Detect which cell encompasses the target text, then output its (X, Y) center coordinate. 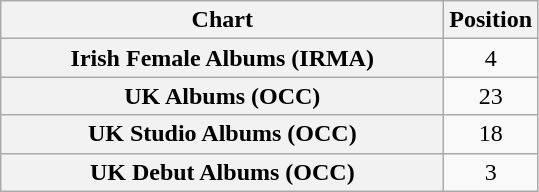
3 (491, 172)
Chart (222, 20)
UK Debut Albums (OCC) (222, 172)
Irish Female Albums (IRMA) (222, 58)
UK Studio Albums (OCC) (222, 134)
Position (491, 20)
UK Albums (OCC) (222, 96)
18 (491, 134)
23 (491, 96)
4 (491, 58)
